Return (X, Y) of the center of cell containing provided text 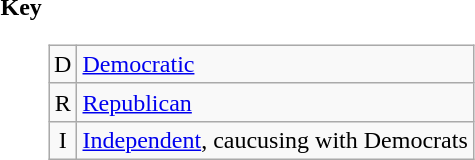
I (63, 140)
Independent, caucusing with Democrats (275, 140)
Democratic (275, 64)
Republican (275, 102)
D (63, 64)
R (63, 102)
